Return [X, Y] of the center of cell containing provided text 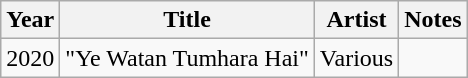
Artist [356, 20]
Notes [433, 20]
Year [30, 20]
Title [188, 20]
Various [356, 58]
"Ye Watan Tumhara Hai" [188, 58]
2020 [30, 58]
